Pinpoint the cell where the given text exists, returning its [X, Y] midpoint coordinate. 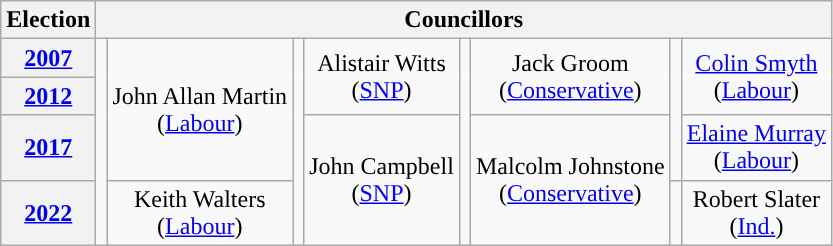
2012 [48, 96]
Election [48, 20]
Elaine Murray(Labour) [756, 148]
John Campbell(SNP) [382, 180]
Keith Walters(Labour) [200, 212]
2022 [48, 212]
2007 [48, 58]
Colin Smyth(Labour) [756, 77]
John Allan Martin(Labour) [200, 110]
Councillors [464, 20]
2017 [48, 148]
Jack Groom(Conservative) [570, 77]
Robert Slater(Ind.) [756, 212]
Malcolm Johnstone(Conservative) [570, 180]
Alistair Witts(SNP) [382, 77]
